Locate the cell with the specified text and output its (X, Y) center coordinate. 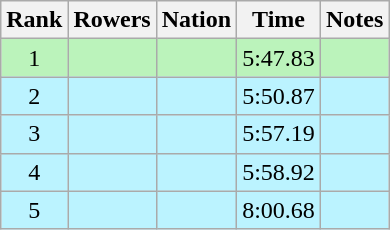
Nation (196, 20)
8:00.68 (279, 210)
Notes (354, 20)
Rowers (112, 20)
5:50.87 (279, 96)
5:58.92 (279, 172)
2 (34, 96)
5:47.83 (279, 58)
1 (34, 58)
Time (279, 20)
4 (34, 172)
3 (34, 134)
5 (34, 210)
Rank (34, 20)
5:57.19 (279, 134)
